Determine the (X, Y) coordinate at the center of the cell enclosing the given text.  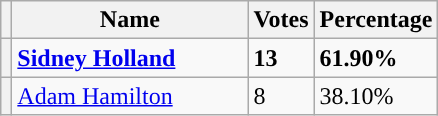
38.10% (376, 96)
8 (281, 96)
Votes (281, 20)
Adam Hamilton (130, 96)
Name (130, 20)
13 (281, 58)
61.90% (376, 58)
Percentage (376, 20)
Sidney Holland (130, 58)
